Provide the [X, Y] coordinate of the cell's center where the given text is located.  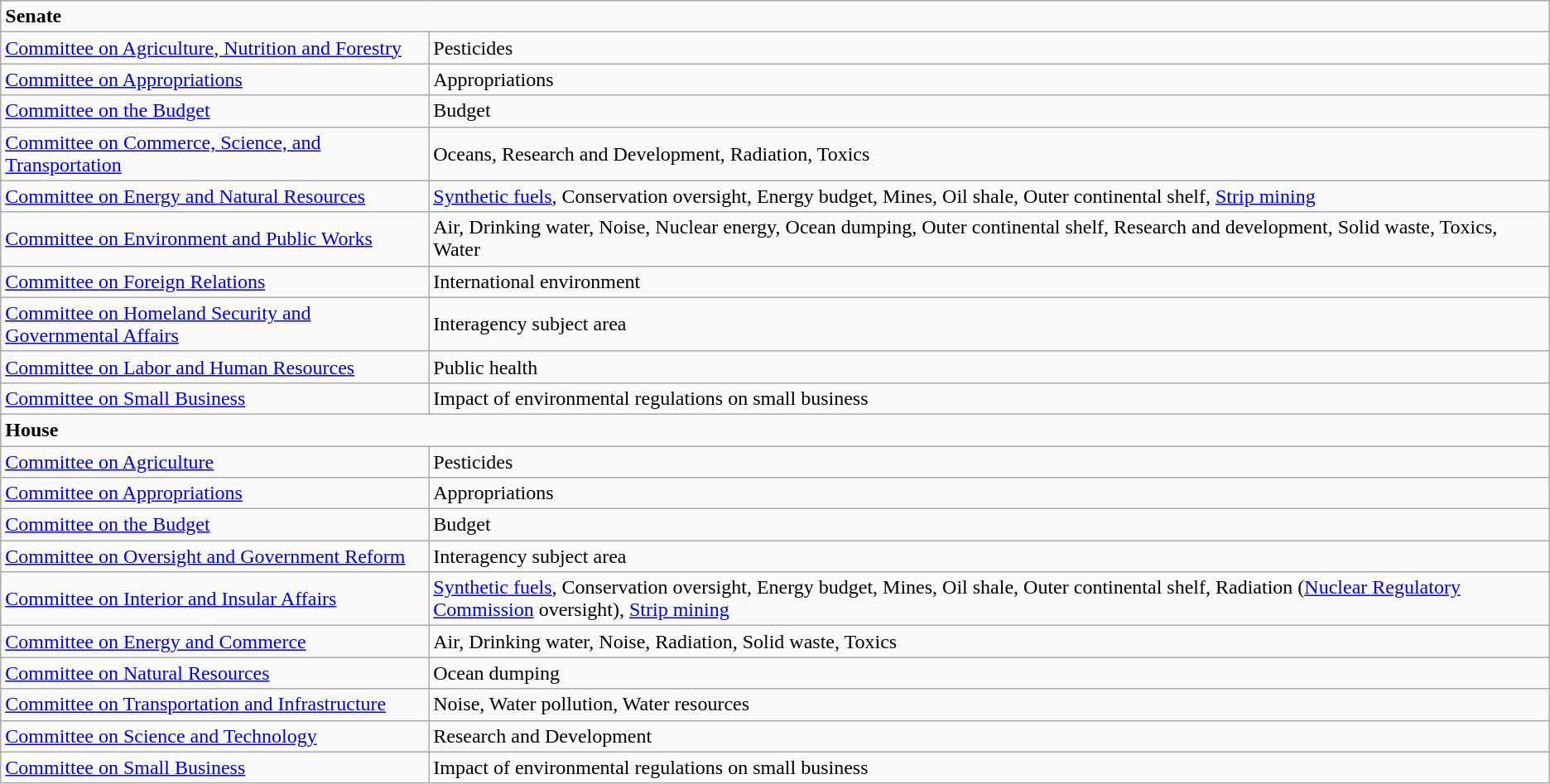
Committee on Homeland Security and Governmental Affairs [215, 325]
Committee on Oversight and Government Reform [215, 556]
Committee on Energy and Natural Resources [215, 196]
Committee on Agriculture, Nutrition and Forestry [215, 48]
Committee on Transportation and Infrastructure [215, 705]
Air, Drinking water, Noise, Radiation, Solid waste, Toxics [989, 642]
Ocean dumping [989, 673]
Committee on Science and Technology [215, 736]
Senate [775, 17]
Committee on Commerce, Science, and Transportation [215, 154]
Committee on Foreign Relations [215, 281]
Committee on Interior and Insular Affairs [215, 599]
Committee on Labor and Human Resources [215, 367]
House [775, 430]
Committee on Environment and Public Works [215, 238]
Oceans, Research and Development, Radiation, Toxics [989, 154]
Committee on Natural Resources [215, 673]
Noise, Water pollution, Water resources [989, 705]
International environment [989, 281]
Committee on Energy and Commerce [215, 642]
Public health [989, 367]
Air, Drinking water, Noise, Nuclear energy, Ocean dumping, Outer continental shelf, Research and development, Solid waste, Toxics, Water [989, 238]
Committee on Agriculture [215, 461]
Synthetic fuels, Conservation oversight, Energy budget, Mines, Oil shale, Outer continental shelf, Strip mining [989, 196]
Research and Development [989, 736]
